Locate the cell with the specified text and output its [X, Y] center coordinate. 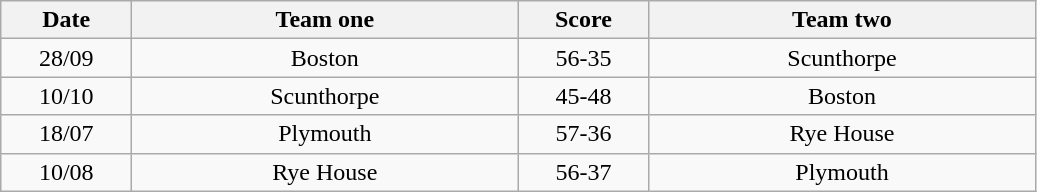
10/08 [66, 172]
28/09 [66, 58]
18/07 [66, 134]
Team two [842, 20]
Score [584, 20]
56-37 [584, 172]
56-35 [584, 58]
Date [66, 20]
57-36 [584, 134]
45-48 [584, 96]
Team one [325, 20]
10/10 [66, 96]
